Determine the (X, Y) coordinate at the center of the cell enclosing the given text.  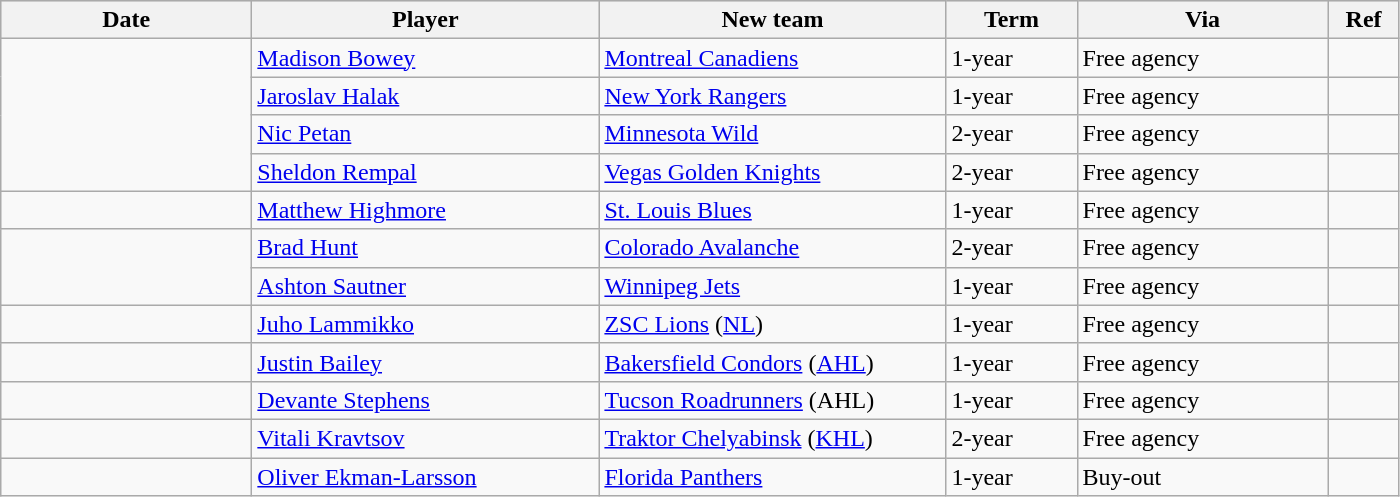
Vitali Kravtsov (426, 438)
St. Louis Blues (772, 210)
Justin Bailey (426, 362)
Jaroslav Halak (426, 96)
Montreal Canadiens (772, 58)
New York Rangers (772, 96)
Traktor Chelyabinsk (KHL) (772, 438)
Bakersfield Condors (AHL) (772, 362)
Florida Panthers (772, 477)
Tucson Roadrunners (AHL) (772, 400)
Winnipeg Jets (772, 286)
Buy-out (1202, 477)
Ref (1364, 20)
Minnesota Wild (772, 134)
Via (1202, 20)
Sheldon Rempal (426, 172)
ZSC Lions (NL) (772, 324)
Colorado Avalanche (772, 248)
Oliver Ekman-Larsson (426, 477)
Term (1012, 20)
Date (126, 20)
Vegas Golden Knights (772, 172)
Madison Bowey (426, 58)
Juho Lammikko (426, 324)
Brad Hunt (426, 248)
Player (426, 20)
Nic Petan (426, 134)
Matthew Highmore (426, 210)
Ashton Sautner (426, 286)
New team (772, 20)
Devante Stephens (426, 400)
